Scan for the cell matching the given text and deliver its (X, Y) coordinate at center. 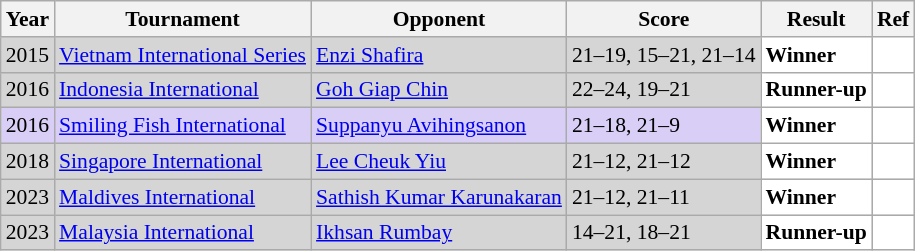
Vietnam International Series (182, 55)
Indonesia International (182, 90)
Opponent (439, 19)
Enzi Shafira (439, 55)
Tournament (182, 19)
Smiling Fish International (182, 126)
2015 (28, 55)
2018 (28, 162)
Suppanyu Avihingsanon (439, 126)
Lee Cheuk Yiu (439, 162)
Maldives International (182, 197)
21–19, 15–21, 21–14 (664, 55)
14–21, 18–21 (664, 233)
Sathish Kumar Karunakaran (439, 197)
Year (28, 19)
Goh Giap Chin (439, 90)
Malaysia International (182, 233)
22–24, 19–21 (664, 90)
Ikhsan Rumbay (439, 233)
Result (816, 19)
Ref (893, 19)
21–18, 21–9 (664, 126)
Singapore International (182, 162)
Score (664, 19)
21–12, 21–11 (664, 197)
21–12, 21–12 (664, 162)
